Extract the [X, Y] coordinate from the center of the cell holding the provided text.  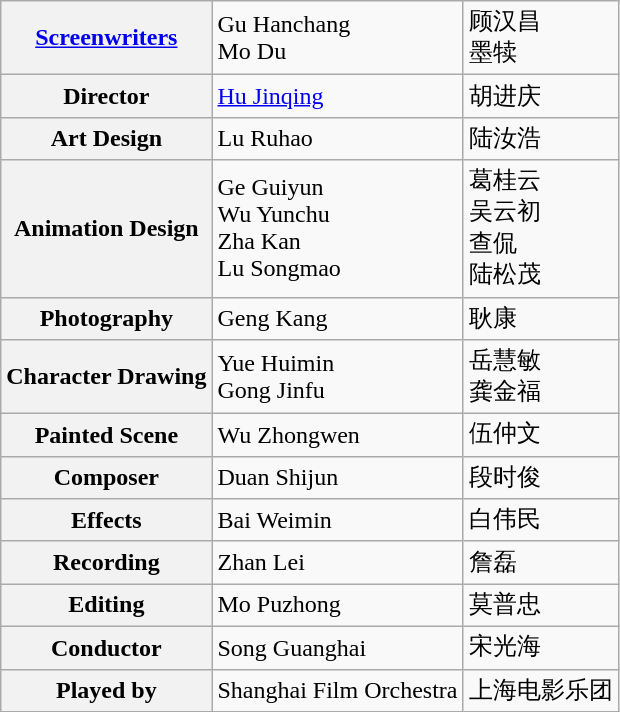
Animation Design [106, 228]
Photography [106, 318]
Screenwriters [106, 38]
Duan Shijun [338, 478]
Geng Kang [338, 318]
Bai Weimin [338, 520]
Zhan Lei [338, 562]
胡进庆 [540, 96]
宋光海 [540, 648]
Composer [106, 478]
上海电影乐团 [540, 690]
Character Drawing [106, 377]
Yue HuiminGong Jinfu [338, 377]
Hu Jinqing [338, 96]
Shanghai Film Orchestra [338, 690]
顾汉昌墨犊 [540, 38]
Song Guanghai [338, 648]
Conductor [106, 648]
段时俊 [540, 478]
Painted Scene [106, 436]
Ge GuiyunWu YunchuZha KanLu Songmao [338, 228]
陆汝浩 [540, 138]
Recording [106, 562]
Effects [106, 520]
Editing [106, 606]
莫普忠 [540, 606]
詹磊 [540, 562]
葛桂云吴云初查侃陆松茂 [540, 228]
Wu Zhongwen [338, 436]
Mo Puzhong [338, 606]
Director [106, 96]
Played by [106, 690]
耿康 [540, 318]
岳慧敏龚金福 [540, 377]
Art Design [106, 138]
白伟民 [540, 520]
伍仲文 [540, 436]
Gu HanchangMo Du [338, 38]
Lu Ruhao [338, 138]
